Search for the cell housing the specified text and yield its (x, y) center coordinate. 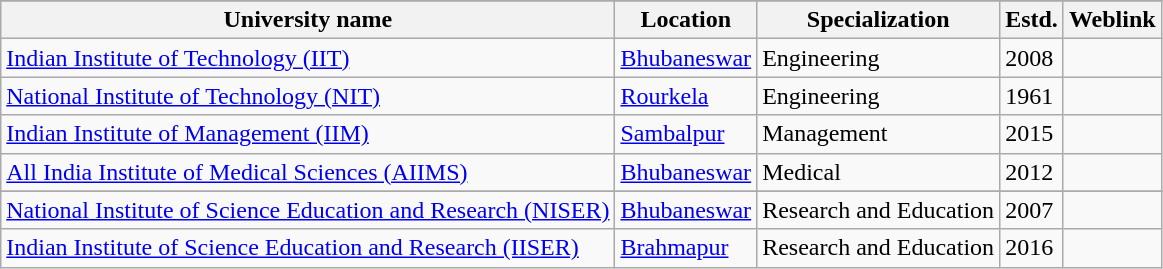
Brahmapur (686, 248)
All India Institute of Medical Sciences (AIIMS) (308, 172)
Indian Institute of Management (IIM) (308, 134)
National Institute of Technology (NIT) (308, 96)
Rourkela (686, 96)
Sambalpur (686, 134)
Indian Institute of Science Education and Research (IISER) (308, 248)
Management (878, 134)
National Institute of Science Education and Research (NISER) (308, 210)
University name (308, 20)
Specialization (878, 20)
Location (686, 20)
1961 (1032, 96)
Estd. (1032, 20)
Weblink (1112, 20)
2007 (1032, 210)
2008 (1032, 58)
Indian Institute of Technology (IIT) (308, 58)
2015 (1032, 134)
2012 (1032, 172)
2016 (1032, 248)
Medical (878, 172)
